Pinpoint the cell where the given text exists, returning its (x, y) midpoint coordinate. 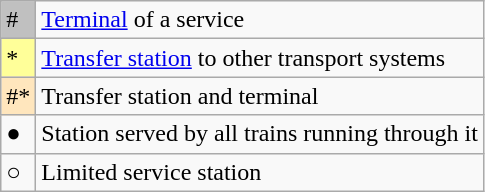
Terminal of a service (260, 20)
○ (18, 172)
#* (18, 96)
Transfer station to other transport systems (260, 58)
Limited service station (260, 172)
Transfer station and terminal (260, 96)
# (18, 20)
* (18, 58)
Station served by all trains running through it (260, 134)
● (18, 134)
